Return [x, y] of the center of cell containing provided text 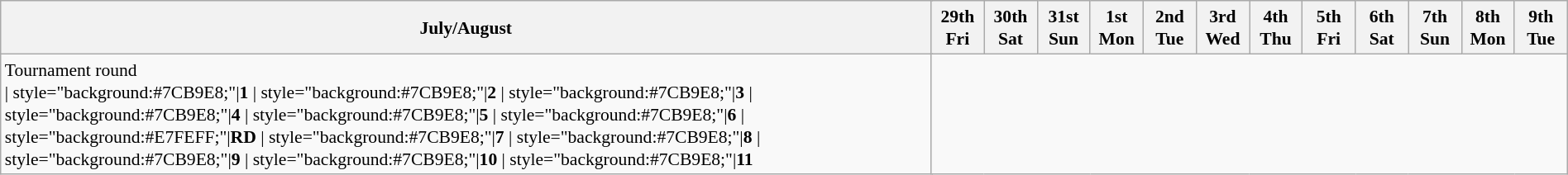
9thTue [1541, 27]
29thFri [958, 27]
5thFri [1329, 27]
31stSun [1064, 27]
July/August [466, 27]
1stMon [1116, 27]
30thSat [1011, 27]
6thSat [1382, 27]
7thSun [1435, 27]
3rdWed [1222, 27]
2ndTue [1169, 27]
8thMon [1488, 27]
4thThu [1275, 27]
